Extract the [x, y] coordinate from the center of the cell holding the provided text.  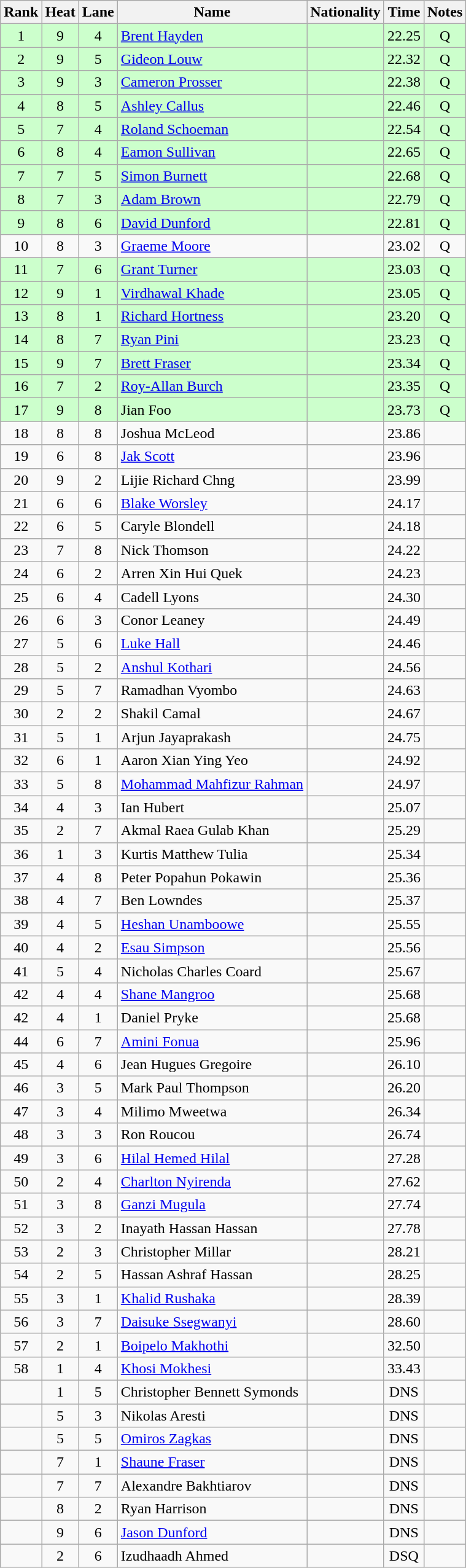
22.38 [404, 82]
55 [21, 1298]
22.68 [404, 176]
Heshan Unamboowe [212, 924]
23.96 [404, 457]
Milimo Mweetwa [212, 1111]
33.43 [404, 1368]
Charlton Nyirenda [212, 1182]
Amini Fonua [212, 1041]
32 [21, 761]
25 [21, 597]
Time [404, 12]
31 [21, 737]
Shane Mangroo [212, 994]
16 [21, 386]
24.63 [404, 691]
David Dunford [212, 222]
45 [21, 1065]
Roy-Allan Burch [212, 386]
Peter Popahun Pokawin [212, 877]
24.30 [404, 597]
27.28 [404, 1158]
14 [21, 340]
Aaron Xian Ying Yeo [212, 761]
23.23 [404, 340]
Eamon Sullivan [212, 152]
50 [21, 1182]
22.25 [404, 36]
Nicholas Charles Coard [212, 971]
Brent Hayden [212, 36]
Virdhawal Khade [212, 293]
Richard Hortness [212, 316]
25.55 [404, 924]
22.54 [404, 129]
Jean Hugues Gregoire [212, 1065]
36 [21, 854]
27 [21, 643]
Ashley Callus [212, 106]
26.74 [404, 1135]
37 [21, 877]
Hilal Hemed Hilal [212, 1158]
23.05 [404, 293]
Cadell Lyons [212, 597]
Omiros Zagkas [212, 1439]
Jak Scott [212, 457]
33 [21, 784]
26.20 [404, 1088]
24.46 [404, 643]
23 [21, 550]
23.20 [404, 316]
24.97 [404, 784]
25.36 [404, 877]
Nationality [346, 12]
17 [21, 410]
Kurtis Matthew Tulia [212, 854]
11 [21, 269]
Daisuke Ssegwanyi [212, 1322]
24 [21, 573]
Roland Schoeman [212, 129]
25.67 [404, 971]
44 [21, 1041]
26.34 [404, 1111]
23.34 [404, 363]
20 [21, 480]
21 [21, 503]
38 [21, 901]
Heat [60, 12]
Alexandre Bakhtiarov [212, 1486]
25.37 [404, 901]
35 [21, 831]
41 [21, 971]
27.78 [404, 1228]
22.65 [404, 152]
29 [21, 691]
24.75 [404, 737]
Mark Paul Thompson [212, 1088]
19 [21, 457]
32.50 [404, 1345]
25.07 [404, 807]
15 [21, 363]
Arjun Jayaprakash [212, 737]
24.17 [404, 503]
Nikolas Aresti [212, 1415]
22.79 [404, 199]
47 [21, 1111]
23.03 [404, 269]
Caryle Blondell [212, 527]
48 [21, 1135]
27.74 [404, 1205]
Ron Roucou [212, 1135]
10 [21, 246]
28 [21, 667]
56 [21, 1322]
Boipelo Makhothi [212, 1345]
Ganzi Mugula [212, 1205]
Ramadhan Vyombo [212, 691]
Rank [21, 12]
Khalid Rushaka [212, 1298]
Arren Xin Hui Quek [212, 573]
28.60 [404, 1322]
Adam Brown [212, 199]
Jason Dunford [212, 1532]
Notes [445, 12]
25.34 [404, 854]
22.46 [404, 106]
Khosi Mokhesi [212, 1368]
28.21 [404, 1252]
Ben Lowndes [212, 901]
26 [21, 620]
Anshul Kothari [212, 667]
18 [21, 433]
22 [21, 527]
Brett Fraser [212, 363]
Esau Simpson [212, 947]
Ian Hubert [212, 807]
25.29 [404, 831]
Izudhaadh Ahmed [212, 1556]
24.49 [404, 620]
40 [21, 947]
24.18 [404, 527]
Luke Hall [212, 643]
Blake Worsley [212, 503]
24.22 [404, 550]
39 [21, 924]
Ryan Harrison [212, 1509]
Inayath Hassan Hassan [212, 1228]
Hassan Ashraf Hassan [212, 1275]
23.99 [404, 480]
52 [21, 1228]
46 [21, 1088]
Lijie Richard Chng [212, 480]
58 [21, 1368]
34 [21, 807]
23.86 [404, 433]
57 [21, 1345]
Gideon Louw [212, 59]
Lane [98, 12]
23.35 [404, 386]
Nick Thomson [212, 550]
25.96 [404, 1041]
Graeme Moore [212, 246]
Shakil Camal [212, 714]
Joshua McLeod [212, 433]
23.73 [404, 410]
Ryan Pini [212, 340]
22.32 [404, 59]
23.02 [404, 246]
Cameron Prosser [212, 82]
Akmal Raea Gulab Khan [212, 831]
53 [21, 1252]
24.92 [404, 761]
49 [21, 1158]
Name [212, 12]
51 [21, 1205]
12 [21, 293]
28.25 [404, 1275]
Grant Turner [212, 269]
DSQ [404, 1556]
13 [21, 316]
54 [21, 1275]
30 [21, 714]
22.81 [404, 222]
Simon Burnett [212, 176]
Mohammad Mahfizur Rahman [212, 784]
25.56 [404, 947]
Christopher Millar [212, 1252]
27.62 [404, 1182]
24.67 [404, 714]
Shaune Fraser [212, 1462]
Daniel Pryke [212, 1017]
Christopher Bennett Symonds [212, 1392]
26.10 [404, 1065]
Jian Foo [212, 410]
24.23 [404, 573]
28.39 [404, 1298]
24.56 [404, 667]
Conor Leaney [212, 620]
